Return (X, Y) of the center of cell containing provided text 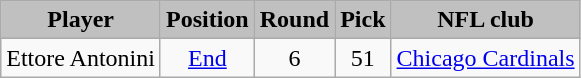
Round (294, 20)
End (207, 58)
Position (207, 20)
51 (363, 58)
NFL club (486, 20)
Player (81, 20)
Pick (363, 20)
Chicago Cardinals (486, 58)
6 (294, 58)
Ettore Antonini (81, 58)
